Scan for the cell matching the given text and deliver its [x, y] coordinate at center. 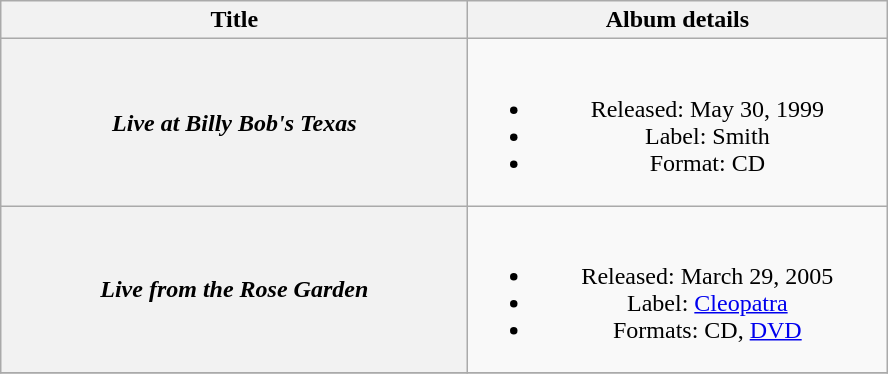
Live from the Rose Garden [234, 290]
Live at Billy Bob's Texas [234, 122]
Released: May 30, 1999Label: SmithFormat: CD [678, 122]
Title [234, 20]
Released: March 29, 2005Label: CleopatraFormats: CD, DVD [678, 290]
Album details [678, 20]
